Capture the cell that displays the provided text and extract its (x, y) central coordinate. 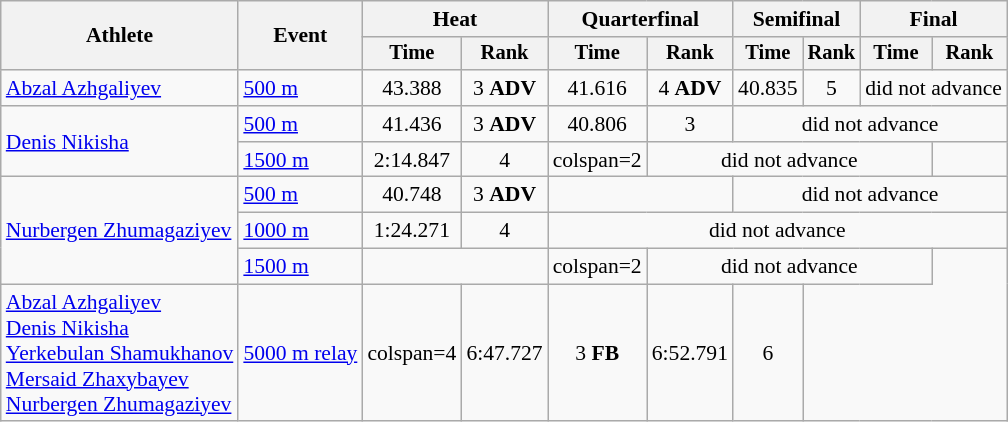
3 FB (598, 353)
3 (690, 124)
43.388 (412, 88)
Abzal Azhgaliyev (120, 88)
1:24.271 (412, 231)
2:14.847 (412, 160)
5000 m relay (300, 353)
40.835 (768, 88)
41.616 (598, 88)
40.806 (598, 124)
4 ADV (690, 88)
6:52.791 (690, 353)
Athlete (120, 36)
colspan=4 (412, 353)
1000 m (300, 231)
Event (300, 36)
40.748 (412, 195)
Heat (454, 19)
41.436 (412, 124)
Nurbergen Zhumagaziyev (120, 230)
6 (768, 353)
Abzal AzhgaliyevDenis NikishaYerkebulan ShamukhanovMersaid ZhaxybayevNurbergen Zhumagaziyev (120, 353)
5 (832, 88)
Final (934, 19)
Denis Nikisha (120, 142)
Quarterfinal (640, 19)
6:47.727 (504, 353)
Semifinal (796, 19)
